Scan for the cell matching the given text and deliver its (X, Y) coordinate at center. 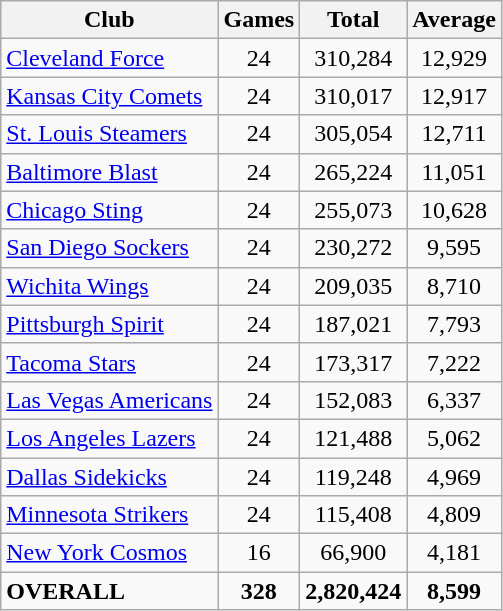
7,793 (454, 324)
Minnesota Strikers (110, 515)
Chicago Sting (110, 210)
Wichita Wings (110, 286)
Kansas City Comets (110, 96)
OVERALL (110, 591)
Club (110, 20)
Pittsburgh Spirit (110, 324)
255,073 (354, 210)
New York Cosmos (110, 553)
Las Vegas Americans (110, 400)
152,083 (354, 400)
209,035 (354, 286)
4,181 (454, 553)
Average (454, 20)
12,917 (454, 96)
11,051 (454, 172)
Cleveland Force (110, 58)
66,900 (354, 553)
230,272 (354, 248)
San Diego Sockers (110, 248)
328 (259, 591)
5,062 (454, 438)
St. Louis Steamers (110, 134)
115,408 (354, 515)
12,711 (454, 134)
7,222 (454, 362)
8,710 (454, 286)
2,820,424 (354, 591)
4,809 (454, 515)
310,284 (354, 58)
121,488 (354, 438)
Total (354, 20)
305,054 (354, 134)
16 (259, 553)
8,599 (454, 591)
9,595 (454, 248)
Games (259, 20)
Los Angeles Lazers (110, 438)
119,248 (354, 477)
265,224 (354, 172)
310,017 (354, 96)
173,317 (354, 362)
12,929 (454, 58)
4,969 (454, 477)
Tacoma Stars (110, 362)
10,628 (454, 210)
187,021 (354, 324)
Dallas Sidekicks (110, 477)
Baltimore Blast (110, 172)
6,337 (454, 400)
